Return (X, Y) of the center of cell containing provided text 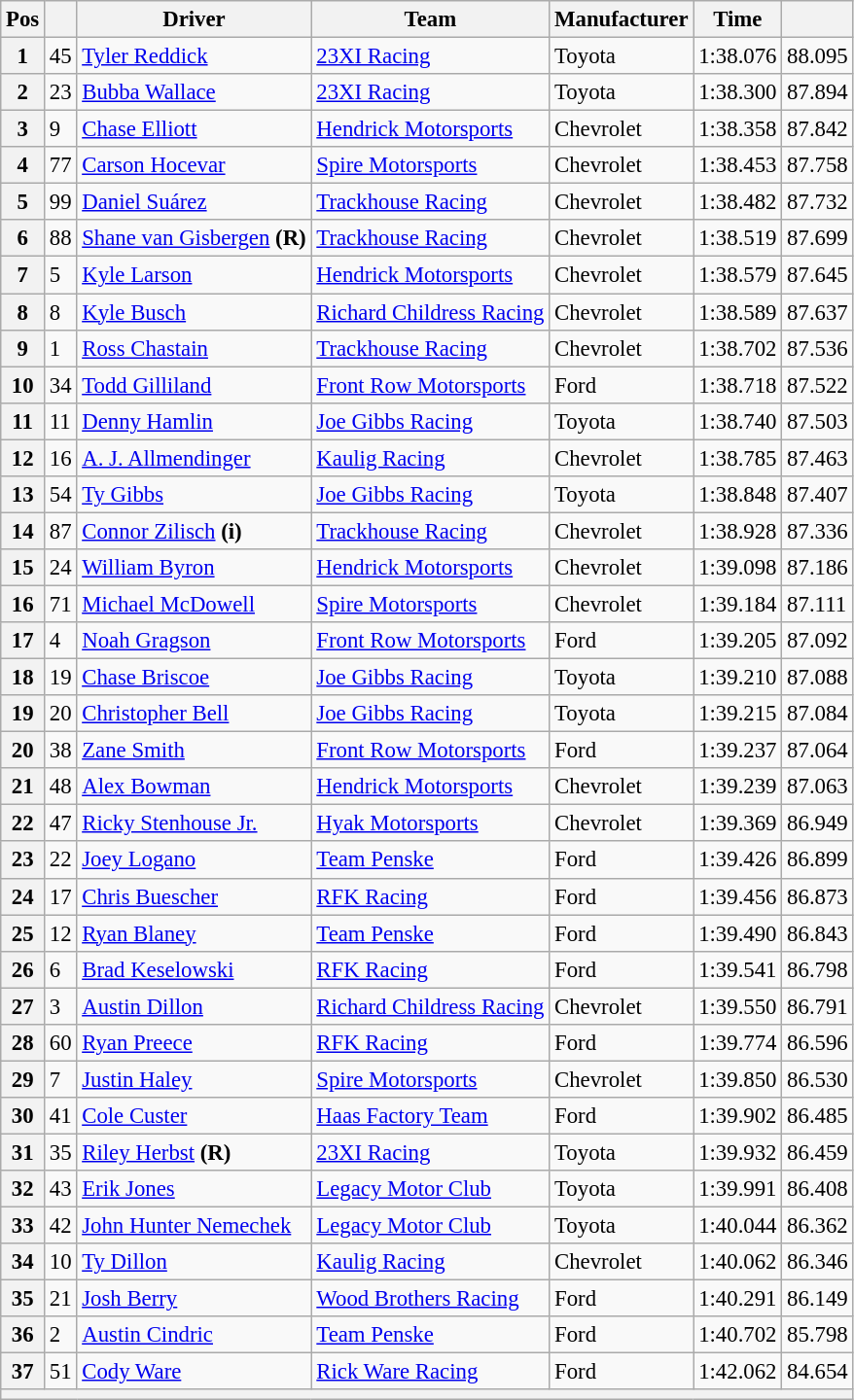
87.645 (817, 275)
86.791 (817, 1006)
Wood Brothers Racing (430, 1299)
45 (60, 56)
Connor Zilisch (i) (195, 531)
Todd Gilliland (195, 385)
1:38.702 (737, 348)
Noah Gragson (195, 641)
86.362 (817, 1226)
Haas Factory Team (430, 1116)
1:39.902 (737, 1116)
Josh Berry (195, 1299)
47 (60, 823)
86.459 (817, 1152)
86.408 (817, 1189)
Cody Ware (195, 1372)
86.596 (817, 1043)
86.530 (817, 1079)
1:39.932 (737, 1152)
Shane van Gisbergen (R) (195, 238)
Time (737, 19)
86.949 (817, 823)
1:38.453 (737, 165)
Chase Briscoe (195, 678)
1:38.519 (737, 238)
Austin Dillon (195, 1006)
1:38.579 (737, 275)
1:38.076 (737, 56)
1:40.291 (737, 1299)
1:42.062 (737, 1372)
87.336 (817, 531)
18 (23, 678)
Ross Chastain (195, 348)
25 (23, 933)
41 (60, 1116)
1:39.205 (737, 641)
Chase Elliott (195, 129)
60 (60, 1043)
54 (60, 495)
1:38.740 (737, 421)
1:39.184 (737, 604)
1:39.550 (737, 1006)
1:39.215 (737, 714)
Brad Keselowski (195, 969)
Michael McDowell (195, 604)
1:39.456 (737, 896)
87.092 (817, 641)
1:38.358 (737, 129)
87.522 (817, 385)
33 (23, 1226)
86.346 (817, 1262)
48 (60, 787)
Justin Haley (195, 1079)
Ty Dillon (195, 1262)
87.111 (817, 604)
1:40.702 (737, 1335)
87 (60, 531)
Kyle Larson (195, 275)
William Byron (195, 568)
84.654 (817, 1372)
42 (60, 1226)
87.894 (817, 92)
1:39.239 (737, 787)
1:38.848 (737, 495)
88.095 (817, 56)
1:39.541 (737, 969)
Denny Hamlin (195, 421)
Driver (195, 19)
87.536 (817, 348)
86.873 (817, 896)
86.485 (817, 1116)
Ty Gibbs (195, 495)
Joey Logano (195, 860)
1:38.718 (737, 385)
31 (23, 1152)
1:38.785 (737, 458)
26 (23, 969)
1:39.850 (737, 1079)
Riley Herbst (R) (195, 1152)
Ricky Stenhouse Jr. (195, 823)
30 (23, 1116)
28 (23, 1043)
99 (60, 202)
86.149 (817, 1299)
85.798 (817, 1335)
87.637 (817, 312)
Zane Smith (195, 751)
87.186 (817, 568)
77 (60, 165)
1:38.589 (737, 312)
Tyler Reddick (195, 56)
87.063 (817, 787)
87.463 (817, 458)
87.732 (817, 202)
Christopher Bell (195, 714)
15 (23, 568)
13 (23, 495)
Austin Cindric (195, 1335)
Pos (23, 19)
1:40.044 (737, 1226)
Cole Custer (195, 1116)
Carson Hocevar (195, 165)
1:39.490 (737, 933)
36 (23, 1335)
Alex Bowman (195, 787)
37 (23, 1372)
1:40.062 (737, 1262)
1:39.098 (737, 568)
1:39.774 (737, 1043)
Kyle Busch (195, 312)
88 (60, 238)
Daniel Suárez (195, 202)
1:39.237 (737, 751)
John Hunter Nemechek (195, 1226)
87.503 (817, 421)
1:38.300 (737, 92)
87.699 (817, 238)
86.843 (817, 933)
Erik Jones (195, 1189)
Bubba Wallace (195, 92)
1:39.369 (737, 823)
86.899 (817, 860)
1:39.426 (737, 860)
71 (60, 604)
87.407 (817, 495)
Team (430, 19)
1:38.928 (737, 531)
Chris Buescher (195, 896)
1:39.210 (737, 678)
87.084 (817, 714)
Manufacturer (622, 19)
87.842 (817, 129)
1:39.991 (737, 1189)
Rick Ware Racing (430, 1372)
51 (60, 1372)
Ryan Preece (195, 1043)
87.064 (817, 751)
27 (23, 1006)
Hyak Motorsports (430, 823)
32 (23, 1189)
87.088 (817, 678)
14 (23, 531)
38 (60, 751)
Ryan Blaney (195, 933)
43 (60, 1189)
86.798 (817, 969)
1:38.482 (737, 202)
A. J. Allmendinger (195, 458)
29 (23, 1079)
87.758 (817, 165)
